Search for the cell housing the specified text and yield its [x, y] center coordinate. 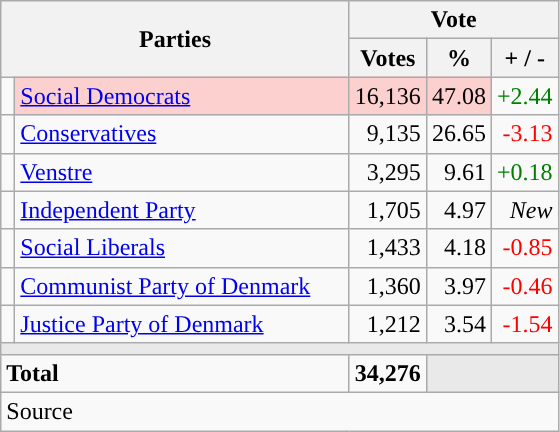
4.97 [458, 210]
+0.18 [524, 172]
New [524, 210]
-1.54 [524, 324]
4.18 [458, 248]
1,433 [388, 248]
Votes [388, 58]
16,136 [388, 96]
-0.85 [524, 248]
+ / - [524, 58]
Independent Party [182, 210]
Source [280, 411]
-0.46 [524, 286]
26.65 [458, 134]
Justice Party of Denmark [182, 324]
3.97 [458, 286]
% [458, 58]
Social Democrats [182, 96]
1,360 [388, 286]
+2.44 [524, 96]
34,276 [388, 373]
Total [176, 373]
1,705 [388, 210]
Parties [176, 39]
Conservatives [182, 134]
9.61 [458, 172]
-3.13 [524, 134]
3.54 [458, 324]
Venstre [182, 172]
Communist Party of Denmark [182, 286]
Social Liberals [182, 248]
47.08 [458, 96]
Vote [454, 20]
9,135 [388, 134]
3,295 [388, 172]
1,212 [388, 324]
